Determine the [x, y] coordinate at the center of the cell enclosing the given text.  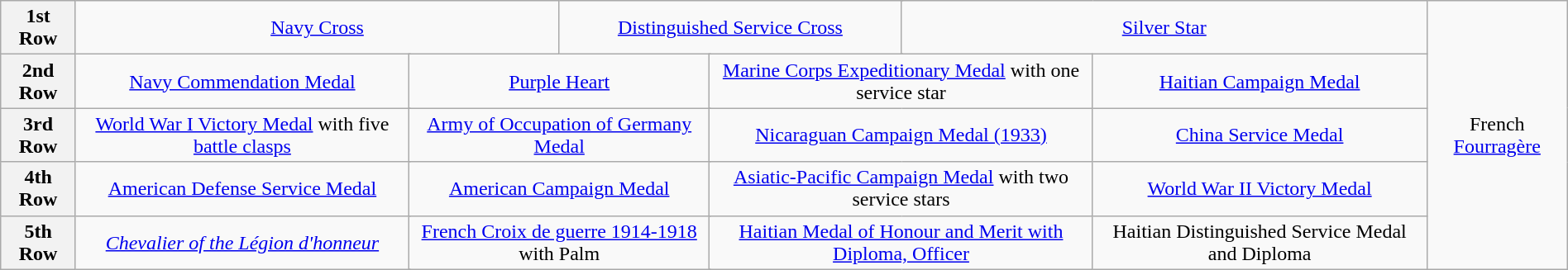
Haitian Campaign Medal [1260, 81]
American Defense Service Medal [241, 188]
5th Row [38, 243]
Chevalier of the Légion d'honneur [241, 243]
Asiatic-Pacific Campaign Medal with two service stars [901, 188]
Purple Heart [559, 81]
Haitian Medal of Honour and Merit with Diploma, Officer [901, 243]
China Service Medal [1260, 135]
Nicaraguan Campaign Medal (1933) [901, 135]
Haitian Distinguished Service Medal and Diploma [1260, 243]
Navy Cross [317, 28]
French Croix de guerre 1914-1918 with Palm [559, 243]
4th Row [38, 188]
Navy Commendation Medal [241, 81]
American Campaign Medal [559, 188]
French Fourragère [1497, 135]
1st Row [38, 28]
2nd Row [38, 81]
Silver Star [1164, 28]
Army of Occupation of Germany Medal [559, 135]
World War II Victory Medal [1260, 188]
Distinguished Service Cross [731, 28]
3rd Row [38, 135]
World War I Victory Medal with five battle clasps [241, 135]
Marine Corps Expeditionary Medal with one service star [901, 81]
